Return the [x, y] coordinate for the center point of the cell that contains the specified text.  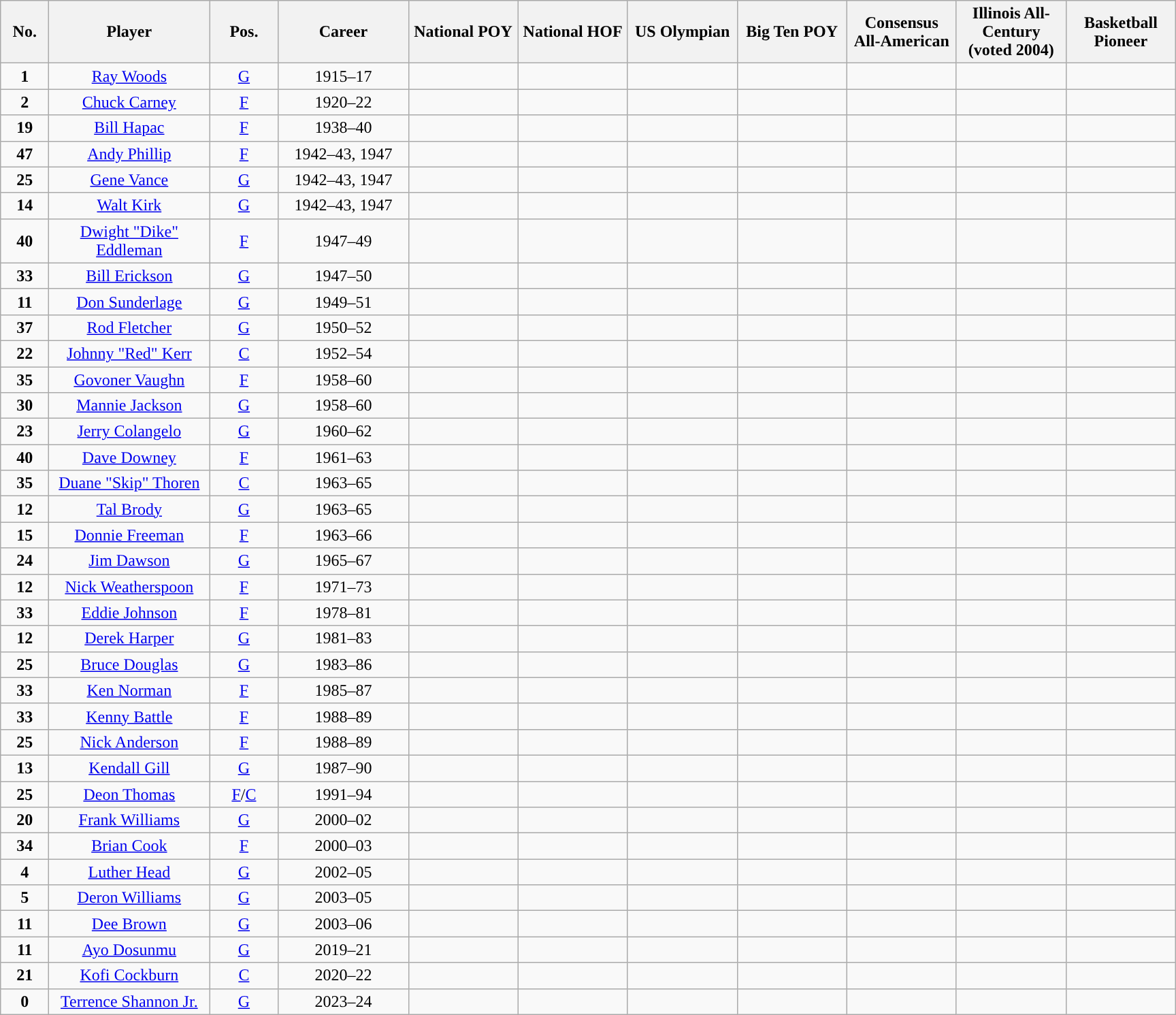
1 [24, 76]
Bill Hapac [129, 128]
Brian Cook [129, 846]
Andy Phillip [129, 154]
Bill Erickson [129, 276]
Basketball Pioneer [1120, 32]
1965–67 [343, 561]
Deron Williams [129, 898]
Consensus All-American [901, 32]
1915–17 [343, 76]
Big Ten POY [792, 32]
1947–50 [343, 276]
5 [24, 898]
1987–90 [343, 768]
Ayo Dosunmu [129, 950]
2003–05 [343, 898]
Mannie Jackson [129, 406]
Chuck Carney [129, 102]
Gene Vance [129, 180]
2019–21 [343, 950]
Rod Fletcher [129, 327]
Johnny "Red" Kerr [129, 353]
Pos. [244, 32]
Don Sunderlage [129, 302]
2000–02 [343, 820]
1981–83 [343, 639]
National HOF [573, 32]
2020–22 [343, 976]
Ken Norman [129, 690]
Donnie Freeman [129, 535]
Bruce Douglas [129, 664]
2000–03 [343, 846]
1952–54 [343, 353]
1960–62 [343, 432]
4 [24, 872]
1950–52 [343, 327]
Ray Woods [129, 76]
20 [24, 820]
Illinois All-Century (voted 2004) [1011, 32]
1961–63 [343, 457]
Dave Downey [129, 457]
Terrence Shannon Jr. [129, 1001]
1963–66 [343, 535]
Luther Head [129, 872]
1949–51 [343, 302]
Player [129, 32]
Dee Brown [129, 924]
1947–49 [343, 241]
24 [24, 561]
Tal Brody [129, 509]
Nick Anderson [129, 742]
US Olympian [682, 32]
14 [24, 206]
1978–81 [343, 613]
National POY [463, 32]
Deon Thomas [129, 794]
1971–73 [343, 587]
13 [24, 768]
47 [24, 154]
Kofi Cockburn [129, 976]
Jim Dawson [129, 561]
1991–94 [343, 794]
Dwight "Dike" Eddleman [129, 241]
Duane "Skip" Thoren [129, 483]
1920–22 [343, 102]
No. [24, 32]
F/C [244, 794]
Jerry Colangelo [129, 432]
22 [24, 353]
1983–86 [343, 664]
Kenny Battle [129, 716]
37 [24, 327]
Career [343, 32]
Eddie Johnson [129, 613]
19 [24, 128]
2003–06 [343, 924]
Frank Williams [129, 820]
Kendall Gill [129, 768]
0 [24, 1001]
30 [24, 406]
1985–87 [343, 690]
2002–05 [343, 872]
23 [24, 432]
Derek Harper [129, 639]
34 [24, 846]
1938–40 [343, 128]
21 [24, 976]
Nick Weatherspoon [129, 587]
Govoner Vaughn [129, 379]
2023–24 [343, 1001]
Walt Kirk [129, 206]
2 [24, 102]
15 [24, 535]
